Locate the cell with the specified text and output its (x, y) center coordinate. 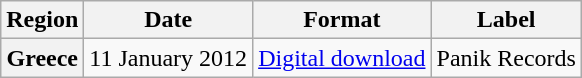
11 January 2012 (168, 58)
Date (168, 20)
Greece (42, 58)
Label (506, 20)
Panik Records (506, 58)
Region (42, 20)
Digital download (342, 58)
Format (342, 20)
